Pinpoint the cell where the given text exists, returning its [x, y] midpoint coordinate. 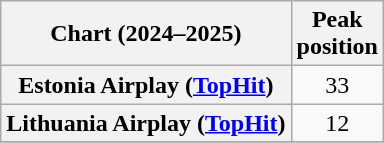
12 [337, 123]
Lithuania Airplay (TopHit) [146, 123]
33 [337, 85]
Estonia Airplay (TopHit) [146, 85]
Chart (2024–2025) [146, 34]
Peakposition [337, 34]
